Provide the [x, y] coordinate of the cell's center where the given text is located.  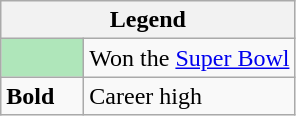
Legend [148, 20]
Bold [42, 96]
Won the Super Bowl [190, 58]
Career high [190, 96]
